From the cell containing the given text, extract its center point as [x, y] coordinate. 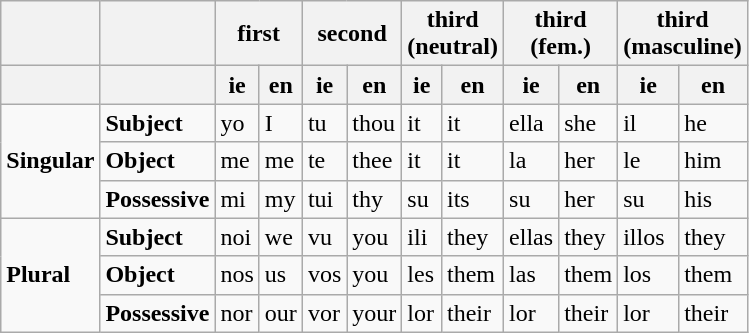
its [472, 199]
tui [324, 199]
vu [324, 237]
my [280, 199]
we [280, 237]
him [714, 161]
los [648, 275]
Singular [50, 161]
third(fem.) [561, 34]
illos [648, 237]
ellas [532, 237]
she [588, 123]
our [280, 313]
ili [422, 237]
us [280, 275]
I [280, 123]
la [532, 161]
il [648, 123]
first [258, 34]
second [352, 34]
Plural [50, 275]
your [374, 313]
le [648, 161]
third(neutral) [453, 34]
third(masculine) [683, 34]
ella [532, 123]
yo [237, 123]
vor [324, 313]
vos [324, 275]
nor [237, 313]
les [422, 275]
las [532, 275]
thee [374, 161]
tu [324, 123]
te [324, 161]
thy [374, 199]
nos [237, 275]
his [714, 199]
noi [237, 237]
mi [237, 199]
thou [374, 123]
he [714, 123]
